Locate the cell with the specified text and output its [X, Y] center coordinate. 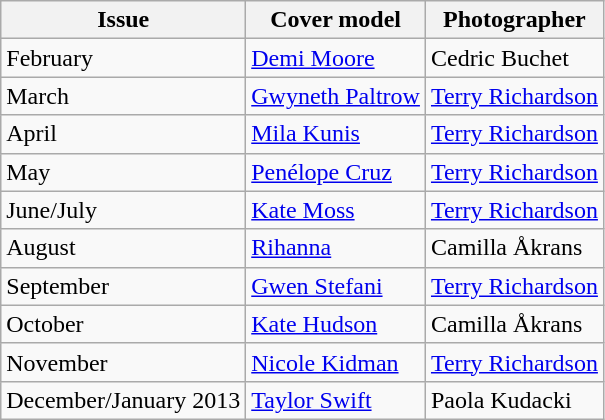
February [124, 58]
September [124, 286]
November [124, 362]
Mila Kunis [336, 134]
Kate Hudson [336, 324]
Gwyneth Paltrow [336, 96]
Photographer [514, 20]
Penélope Cruz [336, 172]
August [124, 248]
Taylor Swift [336, 400]
Nicole Kidman [336, 362]
Rihanna [336, 248]
April [124, 134]
Gwen Stefani [336, 286]
Cedric Buchet [514, 58]
October [124, 324]
June/July [124, 210]
Kate Moss [336, 210]
March [124, 96]
December/January 2013 [124, 400]
Issue [124, 20]
May [124, 172]
Demi Moore [336, 58]
Cover model [336, 20]
Paola Kudacki [514, 400]
